Extract the (X, Y) coordinate from the center of the cell holding the provided text.  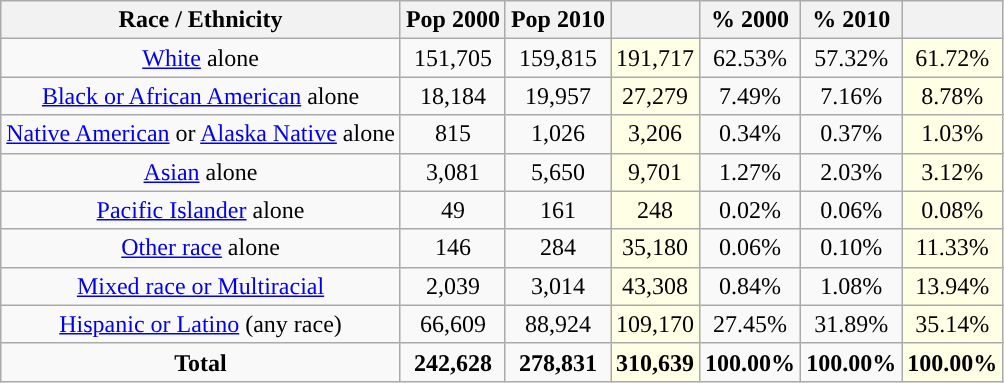
3,206 (654, 134)
18,184 (452, 96)
66,609 (452, 324)
161 (558, 210)
815 (452, 134)
0.02% (750, 210)
242,628 (452, 362)
57.32% (852, 58)
Asian alone (201, 172)
Mixed race or Multiracial (201, 286)
7.49% (750, 96)
11.33% (952, 248)
61.72% (952, 58)
35.14% (952, 324)
62.53% (750, 58)
88,924 (558, 324)
191,717 (654, 58)
Black or African American alone (201, 96)
0.37% (852, 134)
310,639 (654, 362)
146 (452, 248)
0.84% (750, 286)
2.03% (852, 172)
Hispanic or Latino (any race) (201, 324)
0.34% (750, 134)
1.08% (852, 286)
5,650 (558, 172)
8.78% (952, 96)
248 (654, 210)
Race / Ethnicity (201, 20)
151,705 (452, 58)
Other race alone (201, 248)
% 2010 (852, 20)
3,014 (558, 286)
1.27% (750, 172)
109,170 (654, 324)
Total (201, 362)
43,308 (654, 286)
% 2000 (750, 20)
Pop 2000 (452, 20)
49 (452, 210)
159,815 (558, 58)
35,180 (654, 248)
278,831 (558, 362)
1,026 (558, 134)
Native American or Alaska Native alone (201, 134)
Pop 2010 (558, 20)
27,279 (654, 96)
7.16% (852, 96)
9,701 (654, 172)
0.10% (852, 248)
1.03% (952, 134)
3,081 (452, 172)
19,957 (558, 96)
13.94% (952, 286)
2,039 (452, 286)
284 (558, 248)
27.45% (750, 324)
0.08% (952, 210)
Pacific Islander alone (201, 210)
3.12% (952, 172)
White alone (201, 58)
31.89% (852, 324)
